Return (x, y) of the center of cell containing provided text 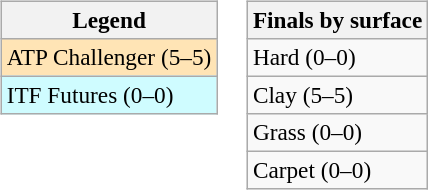
Hard (0–0) (337, 57)
Clay (5–5) (337, 95)
ATP Challenger (5–5) (108, 57)
Finals by surface (337, 20)
ITF Futures (0–0) (108, 95)
Legend (108, 20)
Carpet (0–0) (337, 171)
Grass (0–0) (337, 133)
